Capture the cell that displays the provided text and extract its (x, y) central coordinate. 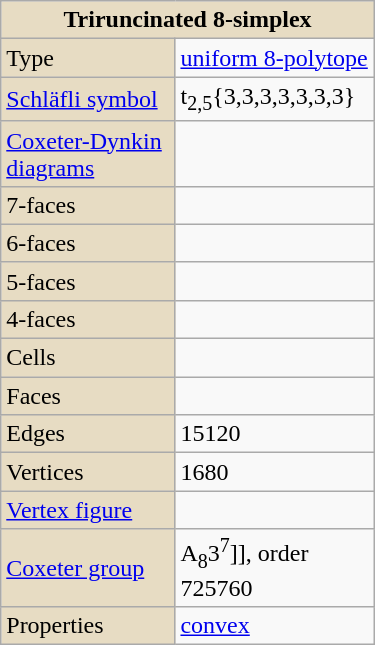
Type (88, 58)
5-faces (88, 281)
Edges (88, 434)
convex (274, 626)
Coxeter group (88, 568)
Cells (88, 358)
Vertex figure (88, 510)
15120 (274, 434)
t2,5{3,3,3,3,3,3,3} (274, 99)
Coxeter-Dynkin diagrams (88, 154)
Vertices (88, 472)
4-faces (88, 319)
7-faces (88, 205)
Properties (88, 626)
Triruncinated 8-simplex (188, 20)
A837]], order 725760 (274, 568)
uniform 8-polytope (274, 58)
Schläfli symbol (88, 99)
1680 (274, 472)
Faces (88, 396)
6-faces (88, 243)
